Capture the cell that displays the provided text and extract its [X, Y] central coordinate. 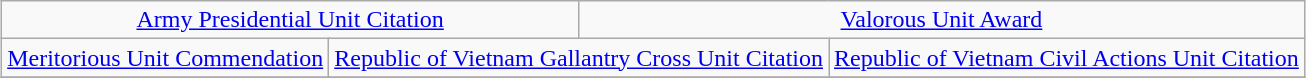
Valorous Unit Award [942, 20]
Meritorious Unit Commendation [166, 58]
Republic of Vietnam Gallantry Cross Unit Citation [579, 58]
Army Presidential Unit Citation [290, 20]
Republic of Vietnam Civil Actions Unit Citation [1066, 58]
